Capture the cell that displays the provided text and extract its [X, Y] central coordinate. 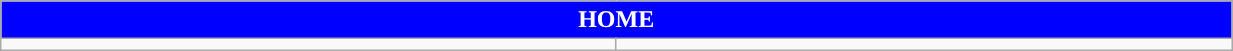
HOME [616, 20]
